Return [X, Y] of the center of cell containing provided text 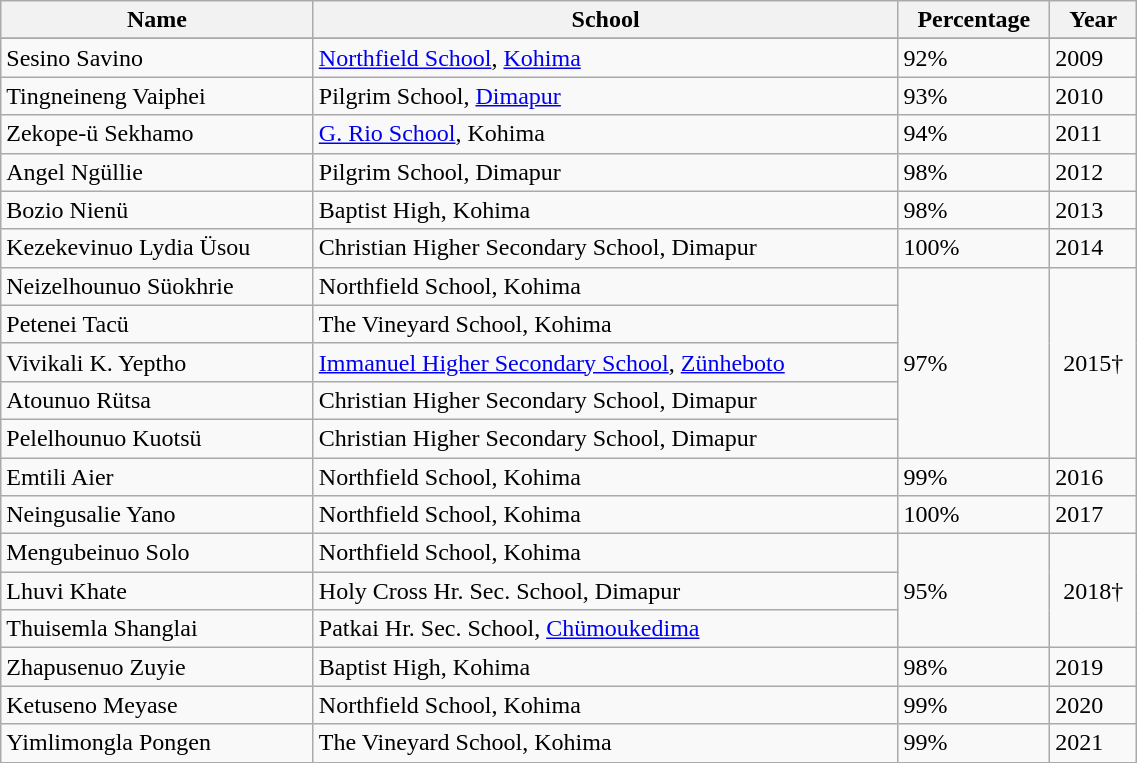
2018† [1094, 591]
Ketuseno Meyase [158, 705]
2014 [1094, 248]
Year [1094, 20]
Patkai Hr. Sec. School, Chümoukedima [606, 629]
Zhapusenuo Zuyie [158, 667]
Lhuvi Khate [158, 591]
Percentage [974, 20]
Zekope-ü Sekhamo [158, 134]
Kezekevinuo Lydia Üsou [158, 248]
2013 [1094, 210]
2011 [1094, 134]
2015† [1094, 362]
2019 [1094, 667]
2010 [1094, 96]
Bozio Nienü [158, 210]
Mengubeinuo Solo [158, 553]
Name [158, 20]
Yimlimongla Pongen [158, 743]
Holy Cross Hr. Sec. School, Dimapur [606, 591]
Immanuel Higher Secondary School, Zünheboto [606, 362]
Neingusalie Yano [158, 515]
Neizelhounuo Süokhrie [158, 286]
Tingneineng Vaiphei [158, 96]
2020 [1094, 705]
92% [974, 58]
2012 [1094, 172]
Petenei Tacü [158, 324]
95% [974, 591]
Atounuo Rütsa [158, 400]
2017 [1094, 515]
Vivikali K. Yeptho [158, 362]
G. Rio School, Kohima [606, 134]
2021 [1094, 743]
Thuisemla Shanglai [158, 629]
97% [974, 362]
2009 [1094, 58]
Pelelhounuo Kuotsü [158, 438]
93% [974, 96]
Angel Ngüllie [158, 172]
94% [974, 134]
School [606, 20]
2016 [1094, 477]
Emtili Aier [158, 477]
Sesino Savino [158, 58]
